Provide the (X, Y) coordinate of the cell's center where the given text is located.  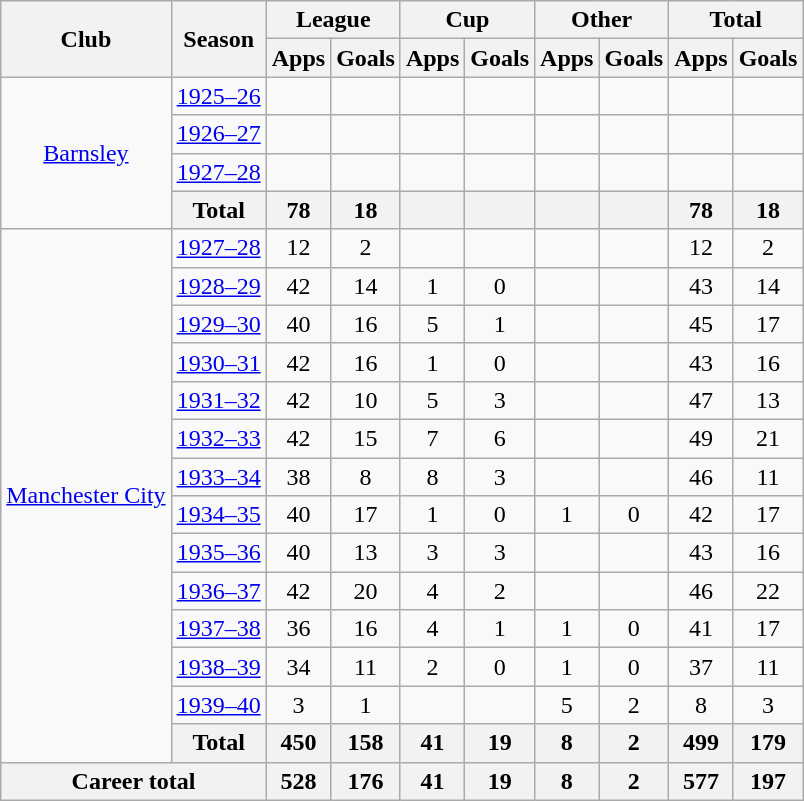
1935–36 (218, 553)
179 (768, 743)
499 (701, 743)
6 (500, 438)
Career total (134, 781)
1937–38 (218, 629)
1932–33 (218, 438)
528 (298, 781)
1934–35 (218, 515)
450 (298, 743)
1925–26 (218, 96)
Other (602, 20)
Season (218, 39)
21 (768, 438)
38 (298, 477)
7 (432, 438)
Manchester City (86, 496)
1938–39 (218, 667)
1939–40 (218, 705)
36 (298, 629)
League (333, 20)
1933–34 (218, 477)
1926–27 (218, 134)
37 (701, 667)
34 (298, 667)
1930–31 (218, 362)
176 (366, 781)
10 (366, 400)
20 (366, 591)
47 (701, 400)
577 (701, 781)
45 (701, 324)
1931–32 (218, 400)
1928–29 (218, 286)
49 (701, 438)
1929–30 (218, 324)
158 (366, 743)
197 (768, 781)
22 (768, 591)
15 (366, 438)
Club (86, 39)
1936–37 (218, 591)
Cup (467, 20)
Barnsley (86, 153)
